Detect which cell encompasses the target text, then output its [X, Y] center coordinate. 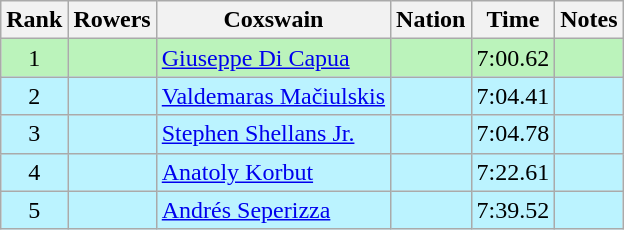
7:22.61 [513, 172]
1 [34, 58]
4 [34, 172]
7:04.41 [513, 96]
7:39.52 [513, 210]
Rank [34, 20]
Anatoly Korbut [273, 172]
7:04.78 [513, 134]
Notes [589, 20]
2 [34, 96]
Coxswain [273, 20]
Time [513, 20]
Nation [431, 20]
Andrés Seperizza [273, 210]
Giuseppe Di Capua [273, 58]
3 [34, 134]
Stephen Shellans Jr. [273, 134]
Valdemaras Mačiulskis [273, 96]
5 [34, 210]
Rowers [112, 20]
7:00.62 [513, 58]
